Return [x, y] of the center of cell containing provided text 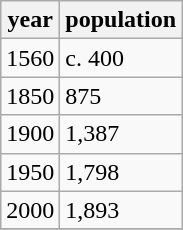
2000 [30, 210]
1950 [30, 172]
1850 [30, 96]
1900 [30, 134]
875 [121, 96]
1,387 [121, 134]
1,798 [121, 172]
1,893 [121, 210]
c. 400 [121, 58]
year [30, 20]
population [121, 20]
1560 [30, 58]
